Identify which cell holds the provided text, then report its (x, y) central coordinate. 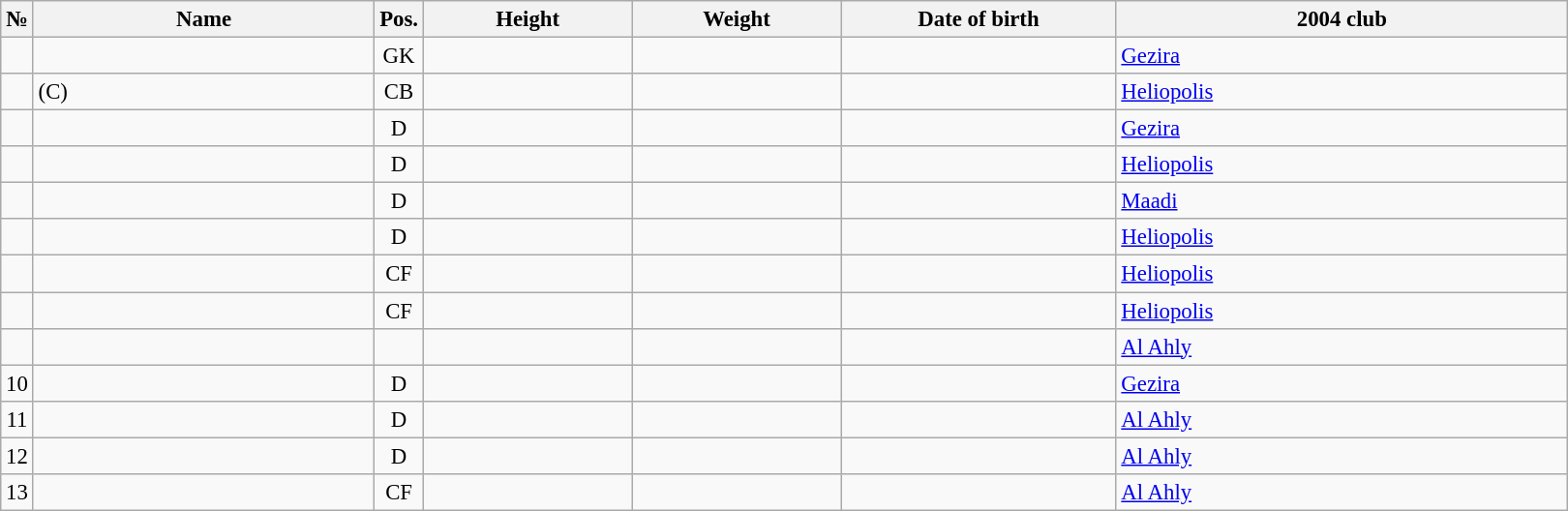
Name (203, 19)
Date of birth (979, 19)
№ (17, 19)
12 (17, 456)
11 (17, 419)
10 (17, 383)
GK (399, 56)
Pos. (399, 19)
Weight (737, 19)
(C) (203, 92)
Height (528, 19)
13 (17, 493)
Maadi (1342, 201)
CB (399, 92)
2004 club (1342, 19)
